Provide the [x, y] coordinate of the cell's center where the given text is located.  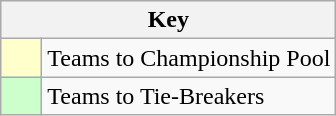
Key [168, 20]
Teams to Championship Pool [189, 58]
Teams to Tie-Breakers [189, 96]
